Output the [x, y] coordinate of the center of the cell containing the given text.  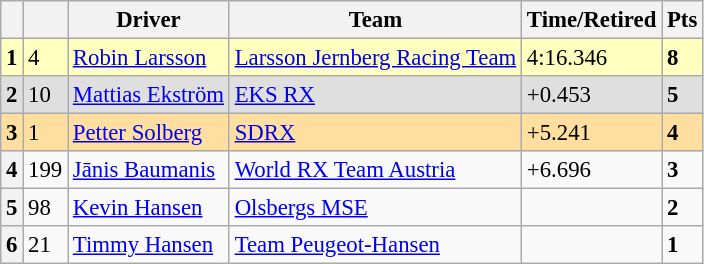
Team [375, 20]
Larsson Jernberg Racing Team [375, 58]
Petter Solberg [149, 133]
SDRX [375, 133]
Olsbergs MSE [375, 208]
Mattias Ekström [149, 95]
+0.453 [592, 95]
Pts [682, 20]
4:16.346 [592, 58]
Jānis Baumanis [149, 170]
Timmy Hansen [149, 245]
10 [46, 95]
21 [46, 245]
World RX Team Austria [375, 170]
8 [682, 58]
199 [46, 170]
Team Peugeot-Hansen [375, 245]
Kevin Hansen [149, 208]
Time/Retired [592, 20]
+6.696 [592, 170]
6 [12, 245]
EKS RX [375, 95]
98 [46, 208]
+5.241 [592, 133]
Driver [149, 20]
Robin Larsson [149, 58]
